Scan for the cell matching the given text and deliver its (X, Y) coordinate at center. 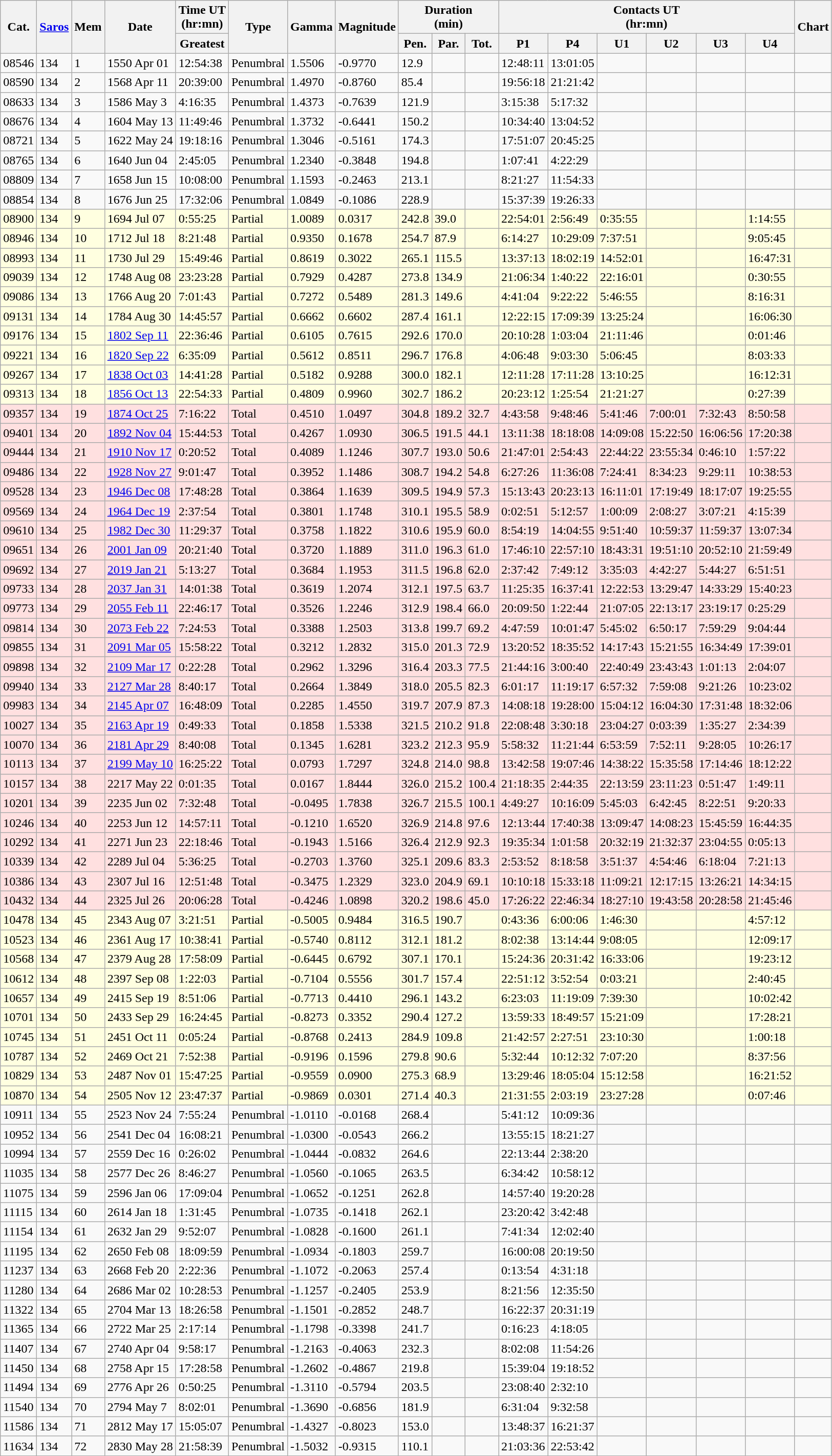
09313 (18, 394)
60 (88, 1212)
10246 (18, 822)
11154 (18, 1232)
-0.7639 (367, 102)
15:35:58 (671, 764)
19:20:28 (572, 1193)
0:02:51 (523, 511)
13:55:15 (523, 1134)
2091 Mar 05 (140, 647)
23:23:28 (202, 277)
2722 Mar 25 (140, 1329)
6:31:04 (523, 1407)
09855 (18, 647)
72.9 (481, 647)
2:32:10 (572, 1387)
2776 Apr 26 (140, 1387)
09983 (18, 706)
1.8444 (367, 784)
22:40:49 (622, 667)
2:22:36 (202, 1271)
261.1 (415, 1232)
62 (88, 1251)
9:05:45 (770, 238)
2469 Oct 21 (140, 1056)
-1.3690 (312, 1407)
2325 Jul 26 (140, 901)
18:18:08 (572, 433)
12.9 (415, 63)
1892 Nov 04 (140, 433)
2109 Mar 17 (140, 667)
57 (88, 1154)
326.7 (415, 803)
10292 (18, 842)
29 (88, 609)
7:01:43 (202, 297)
63 (88, 1271)
2055 Feb 11 (140, 609)
7:59:29 (720, 628)
32 (88, 667)
2:37:54 (202, 511)
262.8 (415, 1193)
17:39:01 (770, 647)
1910 Nov 17 (140, 452)
110.1 (415, 1446)
41 (88, 842)
1.0930 (367, 433)
1:46:30 (622, 920)
-0.2063 (367, 1271)
09528 (18, 491)
0.9484 (367, 920)
13 (88, 297)
08854 (18, 199)
18:17:07 (720, 491)
4:15:39 (770, 511)
253.9 (415, 1290)
320.2 (415, 901)
121.9 (415, 102)
279.8 (415, 1056)
-0.8760 (367, 82)
2650 Feb 08 (140, 1251)
Pen. (415, 44)
205.5 (449, 686)
-0.0168 (367, 1115)
-1.0560 (312, 1173)
1.0898 (367, 901)
97.6 (481, 822)
34 (88, 706)
10:28:53 (202, 1290)
0.3388 (312, 628)
9:01:47 (202, 472)
9:48:46 (572, 414)
198.6 (449, 901)
17:11:28 (572, 375)
23:11:23 (671, 784)
11:54:33 (572, 180)
16:21:37 (572, 1426)
1568 Apr 11 (140, 82)
10:59:37 (671, 530)
91.8 (481, 725)
0.5489 (367, 297)
17:20:38 (770, 433)
1.2329 (367, 881)
0:50:25 (202, 1387)
1.1246 (367, 452)
4:41:04 (523, 297)
63.7 (481, 589)
0.9288 (367, 375)
181.9 (415, 1407)
23:19:17 (720, 609)
4:06:48 (523, 355)
284.9 (415, 1037)
215.2 (449, 784)
1694 Jul 07 (140, 219)
2794 May 7 (140, 1407)
68 (88, 1368)
09569 (18, 511)
44 (88, 901)
11:21:44 (572, 745)
10:38:41 (202, 940)
-0.1210 (312, 822)
14:17:43 (622, 647)
1:01:13 (720, 667)
49 (88, 998)
-0.5740 (312, 940)
8:16:31 (770, 297)
11:19:17 (572, 686)
19:56:18 (523, 82)
0.6662 (312, 316)
U4 (770, 44)
296.1 (415, 998)
310.1 (415, 511)
150.2 (415, 121)
Chart (813, 27)
199.7 (449, 628)
1:40:22 (572, 277)
6:01:17 (523, 686)
190.7 (449, 920)
19:18:16 (202, 141)
48 (88, 979)
1.0849 (312, 199)
Time UT(hr:mn) (202, 17)
10070 (18, 745)
17:19:49 (671, 491)
0.5612 (312, 355)
-1.5032 (312, 1446)
11:25:35 (523, 589)
1:57:22 (770, 452)
7:37:51 (622, 238)
1604 May 13 (140, 121)
14:01:38 (202, 589)
1.1889 (367, 550)
Date (140, 27)
0:05:13 (770, 842)
21:07:05 (622, 609)
212.9 (449, 842)
44.1 (481, 433)
5:17:32 (572, 102)
-0.1251 (367, 1193)
-0.3398 (367, 1329)
2668 Feb 20 (140, 1271)
19 (88, 414)
265.1 (415, 257)
20:21:40 (202, 550)
1550 Apr 01 (140, 63)
7:41:34 (523, 1232)
13:01:05 (572, 63)
54.8 (481, 472)
P1 (523, 44)
3:52:54 (572, 979)
09401 (18, 433)
2:34:39 (770, 725)
23:47:37 (202, 1095)
3 (88, 102)
2686 Mar 02 (140, 1290)
08765 (18, 160)
0:25:29 (770, 609)
3:30:18 (572, 725)
1.2074 (367, 589)
10:38:53 (770, 472)
18:26:58 (202, 1310)
1.1486 (367, 472)
09610 (18, 530)
-0.2405 (367, 1290)
-0.5005 (312, 920)
12:09:17 (770, 940)
39 (88, 803)
12:35:50 (572, 1290)
-0.8273 (312, 1017)
196.3 (449, 550)
1.1593 (312, 180)
10:16:09 (572, 803)
15:22:50 (671, 433)
0:49:33 (202, 725)
7:49:12 (572, 570)
11 (88, 257)
219.8 (415, 1368)
17:46:10 (523, 550)
2397 Sep 08 (140, 979)
15 (88, 336)
08900 (18, 219)
214.8 (449, 822)
0.9350 (312, 238)
273.8 (415, 277)
13:14:44 (572, 940)
20:09:50 (523, 609)
82.3 (481, 686)
100.1 (481, 803)
61 (88, 1232)
10386 (18, 881)
5:36:25 (202, 861)
23:43:43 (671, 667)
2830 May 28 (140, 1446)
9:04:44 (770, 628)
5:06:45 (622, 355)
95.9 (481, 745)
14:41:28 (202, 375)
0.6105 (312, 336)
42 (88, 861)
-1.2163 (312, 1349)
2758 Apr 15 (140, 1368)
4:49:27 (523, 803)
215.5 (449, 803)
0:26:02 (202, 1154)
0:20:52 (202, 452)
2073 Feb 22 (140, 628)
2415 Sep 19 (140, 998)
17:40:38 (572, 822)
2:37:42 (523, 570)
1.1748 (367, 511)
2001 Jan 09 (140, 550)
21:03:36 (523, 1446)
08721 (18, 141)
248.7 (415, 1310)
6:53:59 (622, 745)
11:09:21 (622, 881)
Cat. (18, 27)
1:22:44 (572, 609)
1838 Oct 03 (140, 375)
39.0 (449, 219)
21:11:46 (622, 336)
7 (88, 180)
14:38:22 (622, 764)
40.3 (449, 1095)
325.1 (415, 861)
20:23:13 (572, 491)
0.1596 (367, 1056)
0.3352 (367, 1017)
292.6 (415, 336)
12 (88, 277)
22:13:44 (523, 1154)
2:44:35 (572, 784)
22:13:17 (671, 609)
13:04:52 (572, 121)
315.0 (415, 647)
1.7838 (367, 803)
1748 Aug 08 (140, 277)
0.5182 (312, 375)
-1.1072 (312, 1271)
-0.6441 (367, 121)
0:51:47 (720, 784)
2577 Dec 26 (140, 1173)
-1.0444 (312, 1154)
-0.9559 (312, 1076)
20:10:28 (523, 336)
2:17:14 (202, 1329)
15:40:23 (770, 589)
22:13:59 (622, 784)
-0.5794 (367, 1387)
21:21:42 (572, 82)
12:02:40 (572, 1232)
67 (88, 1349)
9 (88, 219)
191.5 (449, 433)
66 (88, 1329)
35 (88, 725)
308.7 (415, 472)
1856 Oct 13 (140, 394)
14:08:18 (523, 706)
-0.0832 (367, 1154)
40 (88, 822)
12:22:53 (622, 589)
Greatest (202, 44)
P4 (572, 44)
58 (88, 1173)
324.8 (415, 764)
10:08:00 (202, 180)
7:24:41 (622, 472)
27 (88, 570)
15:05:07 (202, 1426)
6:18:04 (720, 861)
16:00:08 (523, 1251)
22:46:17 (202, 609)
2812 May 17 (140, 1426)
10870 (18, 1095)
24 (88, 511)
20 (88, 433)
0.1345 (312, 745)
8:54:19 (523, 530)
0.9960 (367, 394)
115.5 (449, 257)
0.3801 (312, 511)
20:39:00 (202, 82)
09773 (18, 609)
1:07:41 (523, 160)
18:21:27 (572, 1134)
17 (88, 375)
36 (88, 745)
2:38:20 (572, 1154)
15:12:58 (622, 1076)
09039 (18, 277)
19:18:52 (572, 1368)
09733 (18, 589)
8:03:33 (770, 355)
214.0 (449, 764)
0.0317 (367, 219)
181.2 (449, 940)
19:51:10 (671, 550)
1:00:09 (622, 511)
4:31:18 (572, 1271)
23:55:34 (671, 452)
1:14:55 (770, 219)
19:28:00 (572, 706)
0.8511 (367, 355)
14:09:08 (622, 433)
10:29:09 (572, 238)
4:47:59 (523, 628)
203.3 (449, 667)
287.4 (415, 316)
21:42:57 (523, 1037)
10:10:18 (523, 881)
1:03:04 (572, 336)
13:37:13 (523, 257)
18 (88, 394)
17:28:21 (770, 1017)
10432 (18, 901)
18:12:22 (770, 764)
10157 (18, 784)
5:44:27 (720, 570)
5:41:12 (523, 1115)
10701 (18, 1017)
16:34:49 (720, 647)
13:26:21 (720, 881)
10:02:42 (770, 998)
7:32:43 (720, 414)
1.3849 (367, 686)
8:37:56 (770, 1056)
22:18:46 (202, 842)
-1.1257 (312, 1290)
257.4 (415, 1271)
26 (88, 550)
0.1858 (312, 725)
8:22:51 (720, 803)
U1 (622, 44)
09898 (18, 667)
0:55:25 (202, 219)
20:31:42 (572, 959)
6:23:03 (523, 998)
0.3684 (312, 570)
10612 (18, 979)
1.6281 (367, 745)
312.9 (415, 609)
1.4373 (312, 102)
9:52:07 (202, 1232)
38 (88, 784)
307.7 (415, 452)
22:44:22 (622, 452)
0:30:55 (770, 277)
16:48:09 (202, 706)
268.4 (415, 1115)
143.2 (449, 998)
58.9 (481, 511)
23:04:55 (720, 842)
09176 (18, 336)
85.4 (415, 82)
16:22:37 (523, 1310)
11:36:08 (572, 472)
2199 May 10 (140, 764)
17:09:39 (572, 316)
153.0 (415, 1426)
2559 Dec 16 (140, 1154)
0.3720 (312, 550)
08676 (18, 121)
9:28:05 (720, 745)
1586 May 3 (140, 102)
4:43:58 (523, 414)
21:59:49 (770, 550)
2 (88, 82)
33 (88, 686)
98.8 (481, 764)
311.0 (415, 550)
307.1 (415, 959)
71 (88, 1426)
10911 (18, 1115)
2:27:51 (572, 1037)
83.3 (481, 861)
60.0 (481, 530)
2307 Jul 16 (140, 881)
2253 Jun 12 (140, 822)
-0.1803 (367, 1251)
15:21:09 (622, 1017)
2433 Sep 29 (140, 1017)
0.0301 (367, 1095)
1.3296 (367, 667)
09486 (18, 472)
19:43:58 (671, 901)
10:01:47 (572, 628)
13:09:47 (622, 822)
87.9 (449, 238)
326.9 (415, 822)
2:04:07 (770, 667)
10201 (18, 803)
1.6520 (367, 822)
21:21:27 (622, 394)
32.7 (481, 414)
9:20:33 (770, 803)
61.0 (481, 550)
161.1 (449, 316)
11407 (18, 1349)
8 (88, 199)
7:24:53 (202, 628)
15:49:46 (202, 257)
16:47:31 (770, 257)
4:16:35 (202, 102)
08946 (18, 238)
316.5 (415, 920)
16:06:30 (770, 316)
-0.4063 (367, 1349)
0.2413 (367, 1037)
20:31:19 (572, 1310)
8:34:23 (671, 472)
-0.1418 (367, 1212)
20:19:50 (572, 1251)
5:32:44 (523, 1056)
10952 (18, 1134)
2505 Nov 12 (140, 1095)
17:31:48 (720, 706)
22:08:48 (523, 725)
6:27:26 (523, 472)
7:00:01 (671, 414)
6:50:17 (671, 628)
17:28:58 (202, 1368)
23:27:28 (622, 1095)
306.5 (415, 433)
134.9 (449, 277)
Par. (449, 44)
182.1 (449, 375)
149.6 (449, 297)
10:09:36 (572, 1115)
4 (88, 121)
302.7 (415, 394)
1.1953 (367, 570)
13:59:33 (523, 1017)
1622 May 24 (140, 141)
11322 (18, 1310)
-1.0652 (312, 1193)
194.9 (449, 491)
0.4267 (312, 433)
16:37:41 (572, 589)
4:54:46 (671, 861)
13:29:47 (671, 589)
2379 Aug 28 (140, 959)
8:21:27 (523, 180)
2451 Oct 11 (140, 1037)
13:20:52 (523, 647)
-0.6445 (312, 959)
14:45:57 (202, 316)
11075 (18, 1193)
16:21:52 (770, 1076)
1.3046 (312, 141)
15:21:55 (671, 647)
10:23:02 (770, 686)
-0.1086 (367, 199)
2704 Mar 13 (140, 1310)
0:43:36 (523, 920)
9:22:22 (572, 297)
0.0900 (367, 1076)
2217 May 22 (140, 784)
09692 (18, 570)
10745 (18, 1037)
13:25:24 (622, 316)
09131 (18, 316)
264.6 (415, 1154)
0:35:55 (622, 219)
10478 (18, 920)
254.7 (415, 238)
-0.2703 (312, 861)
-0.4867 (367, 1368)
17:58:09 (202, 959)
4:22:29 (572, 160)
8:21:56 (523, 1290)
1.5338 (367, 725)
11:29:37 (202, 530)
6 (88, 160)
1.2832 (367, 647)
266.2 (415, 1134)
0.3619 (312, 589)
0.6792 (367, 959)
301.7 (415, 979)
43 (88, 881)
-0.1065 (367, 1173)
22:46:34 (572, 901)
69.1 (481, 881)
10339 (18, 861)
2181 Apr 29 (140, 745)
189.2 (449, 414)
-1.2602 (312, 1368)
Saros (54, 27)
1 (88, 63)
8:51:06 (202, 998)
1658 Jun 15 (140, 180)
12:11:28 (523, 375)
14:33:29 (720, 589)
1:01:58 (572, 842)
7:52:38 (202, 1056)
23:08:40 (523, 1387)
-0.9315 (367, 1446)
2596 Jan 06 (140, 1193)
22:16:01 (622, 277)
-0.1600 (367, 1232)
22:57:10 (572, 550)
16:44:35 (770, 822)
-0.0495 (312, 803)
0:05:24 (202, 1037)
7:59:08 (671, 686)
21:06:34 (523, 277)
11035 (18, 1173)
0.3212 (312, 647)
2:40:45 (770, 979)
2:54:43 (572, 452)
-1.0934 (312, 1251)
0.2664 (312, 686)
9:08:05 (622, 940)
1820 Sep 22 (140, 355)
20:06:28 (202, 901)
1.3760 (367, 861)
193.0 (449, 452)
1964 Dec 19 (140, 511)
13:42:58 (523, 764)
10 (88, 238)
10829 (18, 1076)
13:11:38 (523, 433)
2163 Apr 19 (140, 725)
213.1 (415, 180)
109.8 (449, 1037)
1730 Jul 29 (140, 257)
0:16:23 (523, 1329)
11115 (18, 1212)
54 (88, 1095)
2523 Nov 24 (140, 1115)
15:39:04 (523, 1368)
90.6 (449, 1056)
77.5 (481, 667)
10787 (18, 1056)
-1.1798 (312, 1329)
72 (88, 1446)
1:00:18 (770, 1037)
-0.7104 (312, 979)
3:51:37 (622, 861)
-0.2852 (367, 1310)
11:54:26 (572, 1349)
10523 (18, 940)
157.4 (449, 979)
14:57:11 (202, 822)
-0.9869 (312, 1095)
323.0 (415, 881)
11450 (18, 1368)
17:09:04 (202, 1193)
56 (88, 1134)
323.2 (415, 745)
16:25:22 (202, 764)
23 (88, 491)
2:53:52 (523, 861)
09651 (18, 550)
16:33:06 (622, 959)
5:41:46 (622, 414)
1982 Dec 30 (140, 530)
19:25:55 (770, 491)
7:21:13 (770, 861)
7:55:24 (202, 1115)
-0.9196 (312, 1056)
3:00:40 (572, 667)
-0.3475 (312, 881)
321.5 (415, 725)
10657 (18, 998)
17:14:46 (720, 764)
09357 (18, 414)
1.2340 (312, 160)
9:21:26 (720, 686)
21:45:46 (770, 901)
0:22:28 (202, 667)
2343 Aug 07 (140, 920)
68.9 (449, 1076)
2127 Mar 28 (140, 686)
0.3952 (312, 472)
18:02:19 (572, 257)
0:07:46 (770, 1095)
11494 (18, 1387)
08993 (18, 257)
0.3526 (312, 609)
241.7 (415, 1329)
6:14:27 (523, 238)
11540 (18, 1407)
15:58:22 (202, 647)
20:45:25 (572, 141)
7:07:20 (622, 1056)
25 (88, 530)
196.8 (449, 570)
14:08:23 (671, 822)
13:48:37 (523, 1426)
0.3758 (312, 530)
1766 Aug 20 (140, 297)
15:13:43 (523, 491)
11195 (18, 1251)
212.3 (449, 745)
09086 (18, 297)
16:08:21 (202, 1134)
09221 (18, 355)
-1.1501 (312, 1310)
198.4 (449, 609)
1784 Aug 30 (140, 316)
14:57:40 (523, 1193)
232.3 (415, 1349)
0:03:21 (622, 979)
10994 (18, 1154)
194.2 (449, 472)
100.4 (481, 784)
37 (88, 764)
09814 (18, 628)
12:13:44 (523, 822)
207.9 (449, 706)
195.5 (449, 511)
1.4970 (312, 82)
10:34:40 (523, 121)
1:49:11 (770, 784)
U3 (720, 44)
0.4287 (367, 277)
309.5 (415, 491)
U2 (671, 44)
0.4089 (312, 452)
08633 (18, 102)
15:33:18 (572, 881)
5:45:02 (622, 628)
17:51:07 (523, 141)
318.0 (415, 686)
6:00:06 (572, 920)
31 (88, 647)
11634 (18, 1446)
18:32:06 (770, 706)
92.3 (481, 842)
1.2246 (367, 609)
9:58:17 (202, 1349)
2037 Jan 31 (140, 589)
59 (88, 1193)
204.9 (449, 881)
8:18:58 (572, 861)
8:40:08 (202, 745)
22:36:46 (202, 336)
319.7 (415, 706)
16:11:01 (622, 491)
20:32:19 (622, 842)
1.3732 (312, 121)
1676 Jun 25 (140, 199)
313.8 (415, 628)
50 (88, 1017)
8:40:17 (202, 686)
Tot. (481, 44)
16:12:31 (770, 375)
174.3 (415, 141)
9:03:30 (572, 355)
69 (88, 1387)
2235 Jun 02 (140, 803)
1.0497 (367, 414)
1:22:03 (202, 979)
13:29:46 (523, 1076)
6:34:42 (523, 1173)
15:24:36 (523, 959)
0.4410 (367, 998)
20:52:10 (720, 550)
11280 (18, 1290)
Gamma (312, 27)
Magnitude (367, 27)
11:49:46 (202, 121)
311.5 (415, 570)
08809 (18, 180)
5:46:55 (622, 297)
12:51:48 (202, 881)
62.0 (481, 570)
45.0 (481, 901)
1.2503 (367, 628)
0.7272 (312, 297)
203.5 (415, 1387)
9:51:40 (622, 530)
1.5506 (312, 63)
176.8 (449, 355)
0.7929 (312, 277)
3:42:48 (572, 1212)
09940 (18, 686)
4:42:27 (671, 570)
-0.0543 (367, 1134)
53 (88, 1076)
21:18:35 (523, 784)
0.7615 (367, 336)
19:26:33 (572, 199)
18:49:57 (572, 1017)
45 (88, 920)
-0.5161 (367, 141)
18:35:52 (572, 647)
15:45:59 (720, 822)
14:52:01 (622, 257)
7:52:11 (671, 745)
7:16:22 (202, 414)
0:27:39 (770, 394)
-0.7713 (312, 998)
19:35:34 (523, 842)
12:22:15 (523, 316)
16:06:56 (720, 433)
210.2 (449, 725)
-0.4246 (312, 901)
15:47:25 (202, 1076)
201.3 (449, 647)
16 (88, 355)
7:32:48 (202, 803)
197.5 (449, 589)
-0.9770 (367, 63)
1712 Jul 18 (140, 238)
18:27:10 (622, 901)
1946 Dec 08 (140, 491)
0:01:35 (202, 784)
296.7 (415, 355)
271.4 (415, 1095)
46 (88, 940)
69.2 (481, 628)
186.2 (449, 394)
15:04:12 (622, 706)
19:07:46 (572, 764)
195.9 (449, 530)
127.2 (449, 1017)
2:56:49 (572, 219)
10:26:17 (770, 745)
22:53:42 (572, 1446)
0.2285 (312, 706)
4:57:12 (770, 920)
304.8 (415, 414)
-1.0300 (312, 1134)
18:09:59 (202, 1251)
0.3022 (367, 257)
0.6602 (367, 316)
2271 Jun 23 (140, 842)
22 (88, 472)
5:13:27 (202, 570)
20:28:58 (720, 901)
1640 Jun 04 (140, 160)
262.1 (415, 1212)
12:48:11 (523, 63)
13:07:34 (770, 530)
0.1678 (367, 238)
55 (88, 1115)
8:46:27 (202, 1173)
7:39:30 (622, 998)
2614 Jan 18 (140, 1212)
0.3864 (312, 491)
2:08:27 (671, 511)
290.4 (415, 1017)
2289 Jul 04 (140, 861)
23:10:30 (622, 1037)
-0.8768 (312, 1037)
52 (88, 1056)
08546 (18, 63)
Contacts UT(hr:mn) (647, 17)
0.4809 (312, 394)
316.4 (415, 667)
8:50:58 (770, 414)
-1.0735 (312, 1212)
20:23:12 (523, 394)
2019 Jan 21 (140, 570)
10:58:12 (572, 1173)
0.8112 (367, 940)
23:20:42 (523, 1212)
209.6 (449, 861)
194.8 (415, 160)
8:21:48 (202, 238)
11:59:37 (720, 530)
-0.8023 (367, 1426)
22:54:01 (523, 219)
2632 Jan 29 (140, 1232)
0.0167 (312, 784)
09267 (18, 375)
1.4550 (367, 706)
326.4 (415, 842)
-0.3848 (367, 160)
21 (88, 452)
64 (88, 1290)
0:01:46 (770, 336)
1:31:45 (202, 1212)
-0.2463 (367, 180)
30 (88, 628)
170.1 (449, 959)
170.0 (449, 336)
19:23:12 (770, 959)
16:24:45 (202, 1017)
0.0793 (312, 764)
1928 Nov 27 (140, 472)
28 (88, 589)
12:54:38 (202, 63)
10113 (18, 764)
2361 Aug 17 (140, 940)
1:35:27 (720, 725)
4:18:05 (572, 1329)
2145 Apr 07 (140, 706)
11:19:09 (572, 998)
2:03:19 (572, 1095)
87.3 (481, 706)
2487 Nov 01 (140, 1076)
0.8619 (312, 257)
0.5556 (367, 979)
259.7 (415, 1251)
-0.6856 (367, 1407)
0:46:10 (720, 452)
1.1639 (367, 491)
50.6 (481, 452)
0:13:54 (523, 1271)
-1.4327 (312, 1426)
1.1822 (367, 530)
08590 (18, 82)
17:48:28 (202, 491)
65 (88, 1310)
3:21:51 (202, 920)
66.0 (481, 609)
70 (88, 1407)
17:26:22 (523, 901)
5:58:32 (523, 745)
11586 (18, 1426)
3:35:03 (622, 570)
21:31:55 (523, 1095)
242.8 (415, 219)
-1.0828 (312, 1232)
6:57:32 (622, 686)
300.0 (415, 375)
22:54:33 (202, 394)
Mem (88, 27)
0:03:39 (671, 725)
8:02:38 (523, 940)
17:32:06 (202, 199)
1.0089 (312, 219)
5 (88, 141)
14:34:15 (770, 881)
281.3 (415, 297)
5:45:03 (622, 803)
18:05:04 (572, 1076)
8:02:01 (202, 1407)
3:15:38 (523, 102)
6:35:09 (202, 355)
326.0 (415, 784)
6:42:45 (671, 803)
0.4510 (312, 414)
8:02:08 (523, 1349)
5:12:57 (572, 511)
14 (88, 316)
0.2962 (312, 667)
23:04:27 (622, 725)
12:17:15 (671, 881)
21:47:01 (523, 452)
263.5 (415, 1173)
21:32:37 (671, 842)
10568 (18, 959)
1.7297 (367, 764)
-1.3110 (312, 1387)
2541 Dec 04 (140, 1134)
14:04:55 (572, 530)
16:04:30 (671, 706)
09444 (18, 452)
-1.0110 (312, 1115)
47 (88, 959)
9:29:11 (720, 472)
1.5166 (367, 842)
1:25:54 (572, 394)
1802 Sep 11 (140, 336)
275.3 (415, 1076)
21:58:39 (202, 1446)
51 (88, 1037)
-0.1943 (312, 842)
6:51:51 (770, 570)
15:37:39 (523, 199)
11237 (18, 1271)
310.6 (415, 530)
57.3 (481, 491)
Type (258, 27)
2740 Apr 04 (140, 1349)
18:43:31 (622, 550)
15:44:53 (202, 433)
10027 (18, 725)
10:12:32 (572, 1056)
13:10:25 (622, 375)
228.9 (415, 199)
22:51:12 (523, 979)
1874 Oct 25 (140, 414)
11365 (18, 1329)
2:45:05 (202, 160)
Duration(min) (449, 17)
9:32:58 (572, 1407)
21:44:16 (523, 667)
3:07:21 (720, 511)
